Capture the cell that displays the provided text and extract its (x, y) central coordinate. 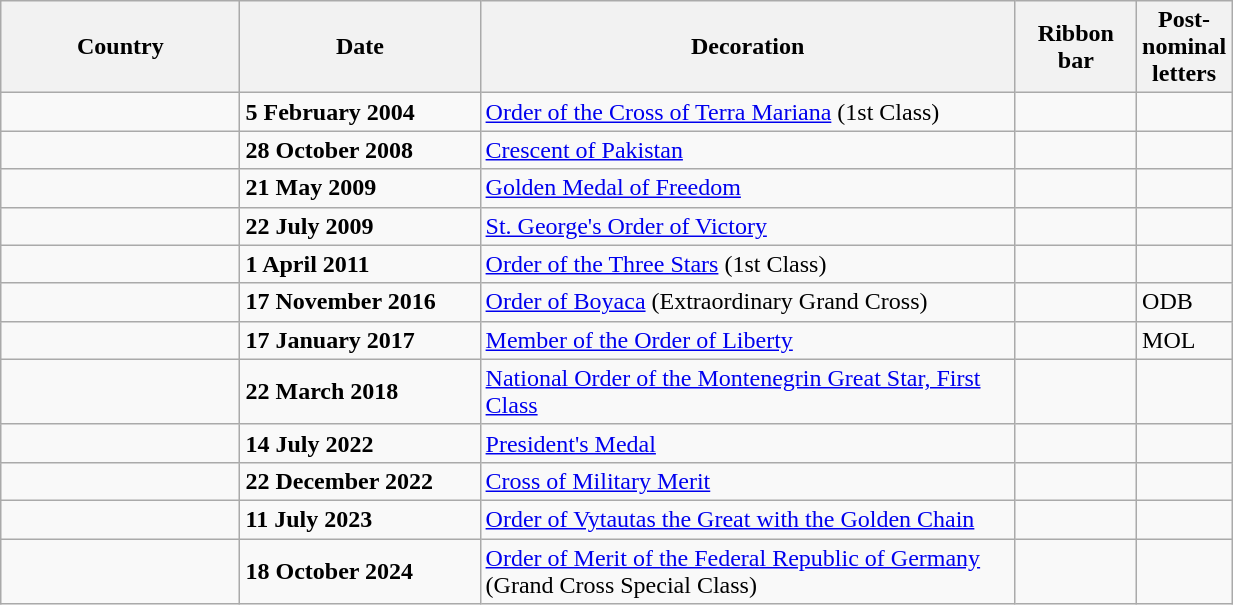
Order of the Three Stars (1st Class) (748, 264)
22 July 2009 (360, 226)
17 November 2016 (360, 302)
Golden Medal of Freedom (748, 188)
ODB (1184, 302)
28 October 2008 (360, 150)
Crescent of Pakistan (748, 150)
21 May 2009 (360, 188)
Decoration (748, 47)
5 February 2004 (360, 112)
18 October 2024 (360, 570)
Member of the Order of Liberty (748, 340)
Cross of Military Merit (748, 481)
14 July 2022 (360, 443)
22 March 2018 (360, 392)
11 July 2023 (360, 519)
St. George's Order of Victory (748, 226)
Order of Merit of the Federal Republic of Germany (Grand Cross Special Class) (748, 570)
President's Medal (748, 443)
Order of Boyaca (Extraordinary Grand Cross) (748, 302)
Post-nominal letters (1184, 47)
MOL (1184, 340)
1 April 2011 (360, 264)
Order of the Cross of Terra Mariana (1st Class) (748, 112)
Ribbon bar (1076, 47)
22 December 2022 (360, 481)
17 January 2017 (360, 340)
Order of Vytautas the Great with the Golden Chain (748, 519)
Country (120, 47)
National Order of the Montenegrin Great Star, First Class (748, 392)
Date (360, 47)
